Extract the [x, y] coordinate from the center of the cell holding the provided text.  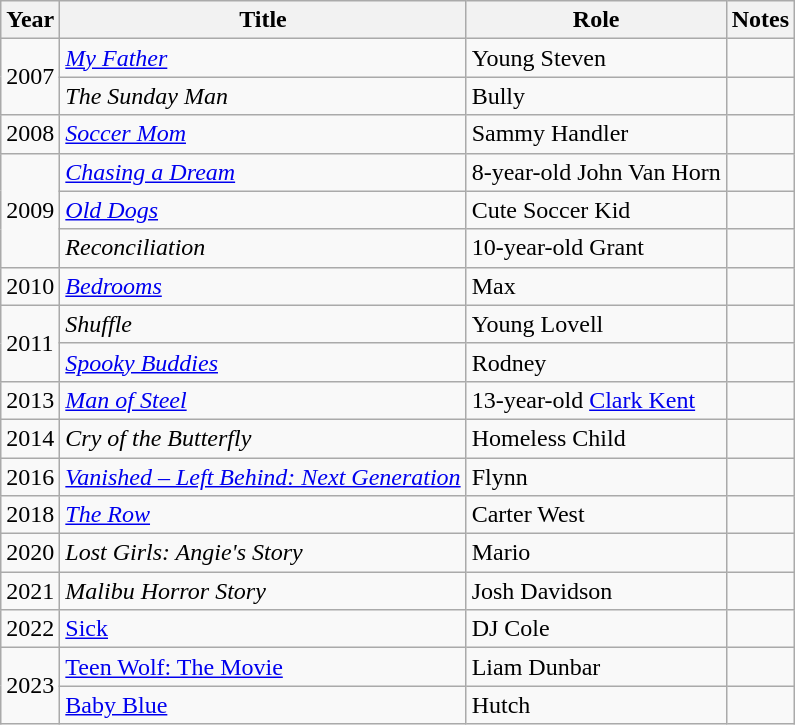
Hutch [596, 705]
2020 [30, 553]
2010 [30, 286]
The Sunday Man [263, 96]
10-year-old Grant [596, 248]
Cute Soccer Kid [596, 210]
Sick [263, 629]
2011 [30, 343]
Shuffle [263, 324]
Liam Dunbar [596, 667]
Josh Davidson [596, 591]
2022 [30, 629]
Rodney [596, 362]
Max [596, 286]
The Row [263, 515]
Young Lovell [596, 324]
Bedrooms [263, 286]
Bully [596, 96]
Year [30, 20]
2014 [30, 438]
Vanished – Left Behind: Next Generation [263, 477]
Notes [760, 20]
2008 [30, 134]
Young Steven [596, 58]
Role [596, 20]
Malibu Horror Story [263, 591]
2021 [30, 591]
Flynn [596, 477]
Spooky Buddies [263, 362]
Chasing a Dream [263, 172]
Homeless Child [596, 438]
2016 [30, 477]
Sammy Handler [596, 134]
Old Dogs [263, 210]
Reconciliation [263, 248]
Teen Wolf: The Movie [263, 667]
Carter West [596, 515]
Man of Steel [263, 400]
My Father [263, 58]
13-year-old Clark Kent [596, 400]
2023 [30, 686]
2007 [30, 77]
2009 [30, 210]
2018 [30, 515]
2013 [30, 400]
Mario [596, 553]
Title [263, 20]
Soccer Mom [263, 134]
Lost Girls: Angie's Story [263, 553]
Cry of the Butterfly [263, 438]
8-year-old John Van Horn [596, 172]
Baby Blue [263, 705]
DJ Cole [596, 629]
